Extract the [x, y] coordinate from the center of the cell holding the provided text.  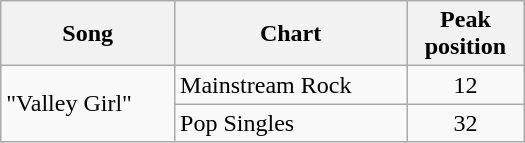
Peakposition [466, 34]
32 [466, 123]
Song [88, 34]
"Valley Girl" [88, 104]
Chart [291, 34]
Pop Singles [291, 123]
12 [466, 85]
Mainstream Rock [291, 85]
